Return the (X, Y) coordinate for the center point of the cell that contains the specified text.  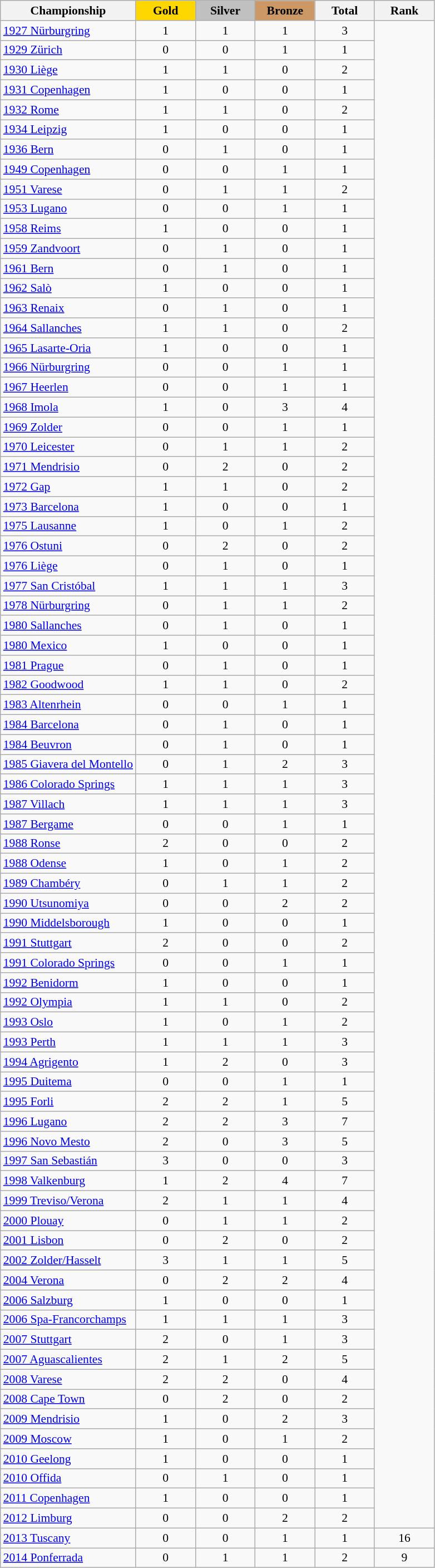
1997 San Sebastián (68, 1161)
1987 Bergame (68, 824)
1988 Ronse (68, 844)
1976 Liège (68, 566)
1978 Nürburgring (68, 606)
1982 Goodwood (68, 685)
1986 Colorado Springs (68, 785)
1958 Reims (68, 229)
2000 Plouay (68, 1221)
1980 Sallanches (68, 626)
2011 Copenhagen (68, 1498)
1998 Valkenburg (68, 1181)
1983 Altenrhein (68, 705)
Gold (166, 11)
1995 Forli (68, 1102)
1964 Sallanches (68, 328)
1994 Agrigento (68, 1062)
1963 Renaix (68, 308)
1985 Giavera del Montello (68, 765)
2002 Zolder/Hasselt (68, 1261)
1966 Nürburgring (68, 367)
2009 Mendrisio (68, 1419)
Bronze (285, 11)
1930 Liège (68, 70)
1995 Duitema (68, 1082)
2012 Limburg (68, 1518)
16 (404, 1538)
1934 Leipzig (68, 130)
1951 Varese (68, 189)
1993 Perth (68, 1042)
1996 Lugano (68, 1121)
1949 Copenhagen (68, 169)
1972 Gap (68, 487)
1953 Lugano (68, 209)
1980 Mexico (68, 645)
1993 Oslo (68, 1022)
1999 Treviso/Verona (68, 1201)
9 (404, 1558)
2004 Verona (68, 1280)
2009 Moscow (68, 1439)
1932 Rome (68, 110)
1967 Heerlen (68, 388)
1961 Bern (68, 268)
1981 Prague (68, 665)
2006 Spa-Francorchamps (68, 1320)
1984 Barcelona (68, 725)
1975 Lausanne (68, 526)
1988 Odense (68, 864)
1969 Zolder (68, 427)
1936 Bern (68, 150)
1989 Chambéry (68, 884)
2008 Cape Town (68, 1399)
1991 Colorado Springs (68, 963)
1976 Ostuni (68, 546)
2014 Ponferrada (68, 1558)
1971 Mendrisio (68, 467)
1990 Middelsborough (68, 923)
1992 Olympia (68, 1002)
1929 Zürich (68, 50)
1984 Beuvron (68, 744)
2006 Salzburg (68, 1300)
1996 Novo Mesto (68, 1141)
1991 Stuttgart (68, 943)
Silver (225, 11)
1970 Leicester (68, 447)
Total (345, 11)
1987 Villach (68, 804)
2010 Geelong (68, 1459)
2013 Tuscany (68, 1538)
1973 Barcelona (68, 507)
1959 Zandvoort (68, 249)
2001 Lisbon (68, 1241)
2010 Offida (68, 1478)
1965 Lasarte-Oria (68, 348)
2007 Aguascalientes (68, 1360)
Rank (404, 11)
1968 Imola (68, 408)
1977 San Cristóbal (68, 586)
Championship (68, 11)
2008 Varese (68, 1379)
1992 Benidorm (68, 983)
1990 Utsunomiya (68, 903)
1931 Copenhagen (68, 90)
1962 Salò (68, 288)
1927 Nürburgring (68, 31)
2007 Stuttgart (68, 1340)
